Pinpoint the cell where the given text exists, returning its [X, Y] midpoint coordinate. 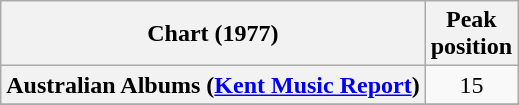
15 [471, 85]
Peakposition [471, 34]
Australian Albums (Kent Music Report) [213, 85]
Chart (1977) [213, 34]
